Pinpoint the cell where the given text exists, returning its [X, Y] midpoint coordinate. 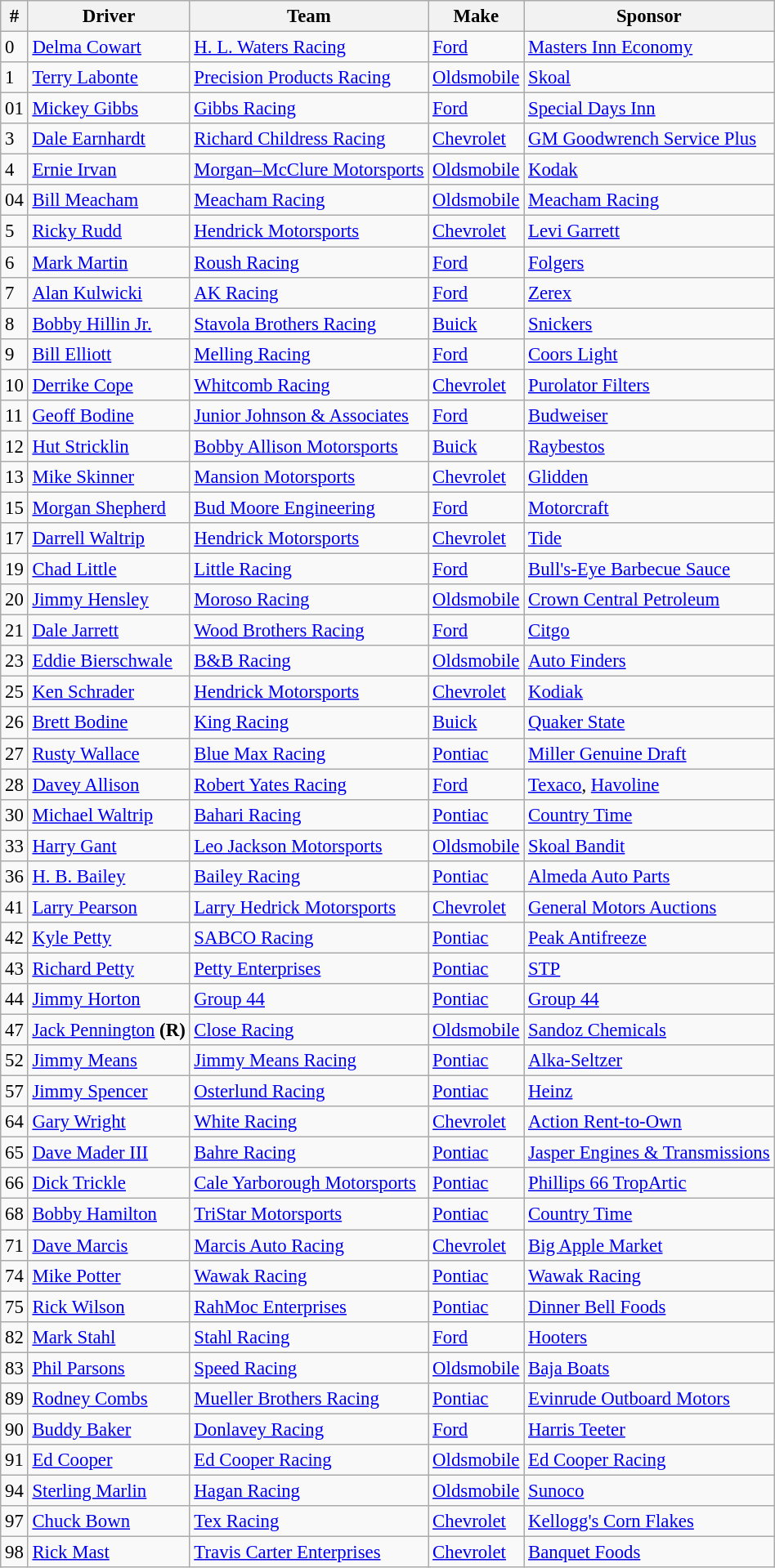
Texaco, Havoline [649, 784]
Levi Garrett [649, 231]
TriStar Motorsports [309, 1214]
Make [476, 16]
Phillips 66 TropArtic [649, 1184]
Jimmy Spencer [109, 1092]
11 [15, 416]
Mueller Brothers Racing [309, 1399]
Sunoco [649, 1490]
41 [15, 907]
# [15, 16]
Travis Carter Enterprises [309, 1552]
28 [15, 784]
Bull's-Eye Barbecue Sauce [649, 570]
Hut Stricklin [109, 446]
Harry Gant [109, 846]
Gibbs Racing [309, 109]
13 [15, 477]
25 [15, 692]
Budweiser [649, 416]
04 [15, 200]
Sterling Marlin [109, 1490]
42 [15, 938]
Rick Wilson [109, 1307]
Chad Little [109, 570]
Snickers [649, 324]
Melling Racing [309, 354]
27 [15, 753]
Kellogg's Corn Flakes [649, 1521]
Dick Trickle [109, 1184]
Ken Schrader [109, 692]
Hooters [649, 1337]
Little Racing [309, 570]
Team [309, 16]
Gary Wright [109, 1122]
36 [15, 877]
Derrike Cope [109, 385]
Peak Antifreeze [649, 938]
Stahl Racing [309, 1337]
83 [15, 1368]
21 [15, 631]
Glidden [649, 477]
Kodiak [649, 692]
Purolator Filters [649, 385]
20 [15, 600]
97 [15, 1521]
Mark Stahl [109, 1337]
Kyle Petty [109, 938]
01 [15, 109]
Evinrude Outboard Motors [649, 1399]
1 [15, 78]
Motorcraft [649, 507]
H. B. Bailey [109, 877]
Speed Racing [309, 1368]
Ed Cooper [109, 1460]
Bahari Racing [309, 815]
Raybestos [649, 446]
Osterlund Racing [309, 1092]
Mike Potter [109, 1275]
Wood Brothers Racing [309, 631]
Delma Cowart [109, 47]
Quaker State [649, 723]
82 [15, 1337]
8 [15, 324]
Larry Pearson [109, 907]
23 [15, 661]
90 [15, 1429]
33 [15, 846]
Action Rent-to-Own [649, 1122]
Blue Max Racing [309, 753]
GM Goodwrench Service Plus [649, 139]
AK Racing [309, 293]
Folgers [649, 262]
Bobby Allison Motorsports [309, 446]
7 [15, 293]
94 [15, 1490]
Big Apple Market [649, 1245]
Tide [649, 538]
57 [15, 1092]
Robert Yates Racing [309, 784]
10 [15, 385]
74 [15, 1275]
Marcis Auto Racing [309, 1245]
Mickey Gibbs [109, 109]
Eddie Bierschwale [109, 661]
Baja Boats [649, 1368]
43 [15, 968]
19 [15, 570]
Rodney Combs [109, 1399]
Rick Mast [109, 1552]
26 [15, 723]
Jimmy Means [109, 1061]
Skoal [649, 78]
Michael Waltrip [109, 815]
Bud Moore Engineering [309, 507]
4 [15, 170]
Chuck Bown [109, 1521]
Bobby Hillin Jr. [109, 324]
Mike Skinner [109, 477]
0 [15, 47]
98 [15, 1552]
Jimmy Hensley [109, 600]
Terry Labonte [109, 78]
15 [15, 507]
Buddy Baker [109, 1429]
Bailey Racing [309, 877]
Junior Johnson & Associates [309, 416]
6 [15, 262]
Auto Finders [649, 661]
Ernie Irvan [109, 170]
Leo Jackson Motorsports [309, 846]
Special Days Inn [649, 109]
Petty Enterprises [309, 968]
Dale Earnhardt [109, 139]
Almeda Auto Parts [649, 877]
Heinz [649, 1092]
91 [15, 1460]
Stavola Brothers Racing [309, 324]
Cale Yarborough Motorsports [309, 1184]
Harris Teeter [649, 1429]
STP [649, 968]
Coors Light [649, 354]
Mark Martin [109, 262]
Tex Racing [309, 1521]
Richard Childress Racing [309, 139]
17 [15, 538]
Jack Pennington (R) [109, 1030]
Morgan–McClure Motorsports [309, 170]
B&B Racing [309, 661]
64 [15, 1122]
Mansion Motorsports [309, 477]
52 [15, 1061]
Masters Inn Economy [649, 47]
66 [15, 1184]
Whitcomb Racing [309, 385]
Moroso Racing [309, 600]
Sandoz Chemicals [649, 1030]
Rusty Wallace [109, 753]
Dave Marcis [109, 1245]
Ricky Rudd [109, 231]
Zerex [649, 293]
3 [15, 139]
Dave Mader III [109, 1153]
Jimmy Horton [109, 999]
Geoff Bodine [109, 416]
Alan Kulwicki [109, 293]
Precision Products Racing [309, 78]
71 [15, 1245]
Citgo [649, 631]
King Racing [309, 723]
H. L. Waters Racing [309, 47]
Donlavey Racing [309, 1429]
Davey Allison [109, 784]
General Motors Auctions [649, 907]
White Racing [309, 1122]
Larry Hedrick Motorsports [309, 907]
Roush Racing [309, 262]
Bill Elliott [109, 354]
Brett Bodine [109, 723]
Crown Central Petroleum [649, 600]
12 [15, 446]
Bahre Racing [309, 1153]
65 [15, 1153]
RahMoc Enterprises [309, 1307]
Alka-Seltzer [649, 1061]
Darrell Waltrip [109, 538]
Close Racing [309, 1030]
89 [15, 1399]
Banquet Foods [649, 1552]
Jimmy Means Racing [309, 1061]
Jasper Engines & Transmissions [649, 1153]
Miller Genuine Draft [649, 753]
30 [15, 815]
Hagan Racing [309, 1490]
9 [15, 354]
Morgan Shepherd [109, 507]
Bobby Hamilton [109, 1214]
SABCO Racing [309, 938]
Kodak [649, 170]
Bill Meacham [109, 200]
75 [15, 1307]
Richard Petty [109, 968]
5 [15, 231]
Skoal Bandit [649, 846]
Dale Jarrett [109, 631]
68 [15, 1214]
Dinner Bell Foods [649, 1307]
Driver [109, 16]
Sponsor [649, 16]
47 [15, 1030]
44 [15, 999]
Phil Parsons [109, 1368]
